Scan for the cell matching the given text and deliver its [x, y] coordinate at center. 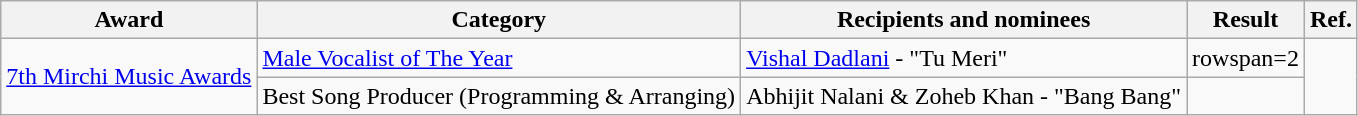
7th Mirchi Music Awards [129, 77]
Award [129, 20]
Best Song Producer (Programming & Arranging) [499, 96]
Recipients and nominees [964, 20]
Ref. [1330, 20]
Result [1246, 20]
Category [499, 20]
Male Vocalist of The Year [499, 58]
rowspan=2 [1246, 58]
Abhijit Nalani & Zoheb Khan - "Bang Bang" [964, 96]
Vishal Dadlani - "Tu Meri" [964, 58]
